Locate the cell with the specified text and output its (X, Y) center coordinate. 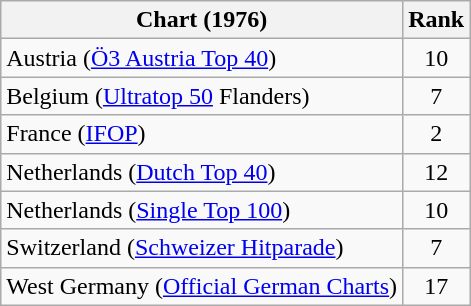
17 (436, 286)
Netherlands (Single Top 100) (202, 210)
Switzerland (Schweizer Hitparade) (202, 248)
2 (436, 134)
Austria (Ö3 Austria Top 40) (202, 58)
Belgium (Ultratop 50 Flanders) (202, 96)
France (IFOP) (202, 134)
Netherlands (Dutch Top 40) (202, 172)
12 (436, 172)
Rank (436, 20)
West Germany (Official German Charts) (202, 286)
Chart (1976) (202, 20)
